Provide the (x, y) coordinate of the cell's center where the given text is located.  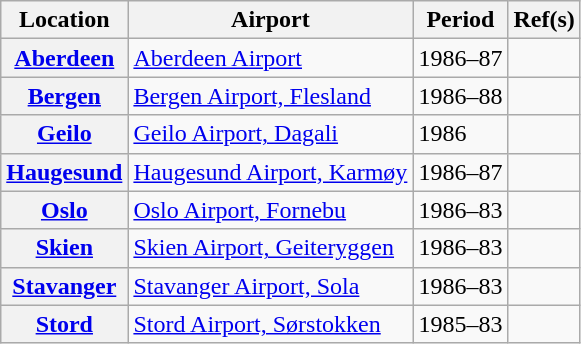
Oslo Airport, Fornebu (270, 210)
Geilo (64, 134)
Location (64, 20)
Aberdeen (64, 58)
Stavanger (64, 286)
Ref(s) (544, 20)
Bergen Airport, Flesland (270, 96)
Aberdeen Airport (270, 58)
1985–83 (460, 324)
Haugesund (64, 172)
Stord Airport, Sørstokken (270, 324)
Airport (270, 20)
1986 (460, 134)
Skien Airport, Geiteryggen (270, 248)
Haugesund Airport, Karmøy (270, 172)
Geilo Airport, Dagali (270, 134)
Bergen (64, 96)
Skien (64, 248)
Period (460, 20)
Oslo (64, 210)
Stavanger Airport, Sola (270, 286)
1986–88 (460, 96)
Stord (64, 324)
